Locate the cell with the specified text and output its [x, y] center coordinate. 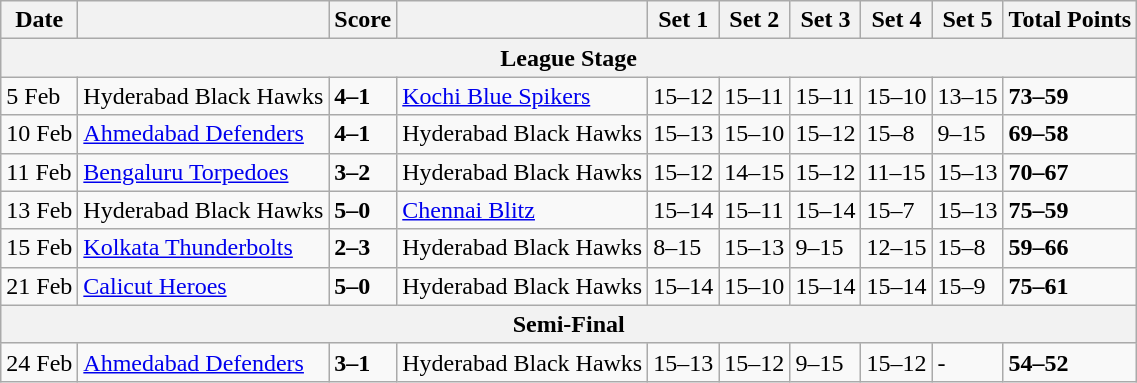
11 Feb [40, 172]
Chennai Blitz [522, 210]
69–58 [1070, 134]
73–59 [1070, 96]
League Stage [569, 58]
12–15 [896, 248]
Set 4 [896, 20]
15–7 [896, 210]
21 Feb [40, 286]
15–9 [968, 286]
Set 1 [684, 20]
24 Feb [40, 362]
75–59 [1070, 210]
Set 2 [754, 20]
3–2 [363, 172]
3–1 [363, 362]
10 Feb [40, 134]
Set 5 [968, 20]
Score [363, 20]
Total Points [1070, 20]
11–15 [896, 172]
8–15 [684, 248]
14–15 [754, 172]
70–67 [1070, 172]
Kolkata Thunderbolts [204, 248]
Calicut Heroes [204, 286]
15 Feb [40, 248]
Set 3 [826, 20]
59–66 [1070, 248]
5 Feb [40, 96]
Semi-Final [569, 324]
- [968, 362]
13 Feb [40, 210]
75–61 [1070, 286]
Bengaluru Torpedoes [204, 172]
Date [40, 20]
2–3 [363, 248]
13–15 [968, 96]
Kochi Blue Spikers [522, 96]
54–52 [1070, 362]
